Output the [x, y] coordinate of the center of the cell containing the given text.  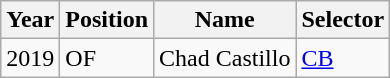
Position [107, 20]
Selector [343, 20]
CB [343, 58]
Name [225, 20]
Chad Castillo [225, 58]
Year [30, 20]
OF [107, 58]
2019 [30, 58]
